Search for the cell housing the specified text and yield its (x, y) center coordinate. 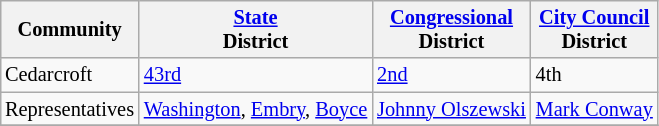
4th (594, 75)
Washington, Embry, Boyce (256, 109)
City CouncilDistrict (594, 29)
CongressionalDistrict (452, 29)
StateDistrict (256, 29)
Mark Conway (594, 109)
Community (70, 29)
Johnny Olszewski (452, 109)
43rd (256, 75)
Cedarcroft (70, 75)
2nd (452, 75)
Representatives (70, 109)
